Determine the (X, Y) coordinate at the center of the cell enclosing the given text.  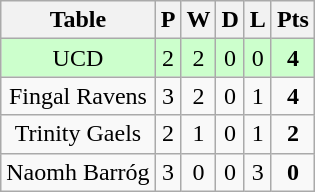
D (230, 20)
L (258, 20)
UCD (78, 58)
Naomh Barróg (78, 172)
P (168, 20)
Fingal Ravens (78, 96)
Trinity Gaels (78, 134)
Table (78, 20)
W (198, 20)
Pts (292, 20)
